Provide the (x, y) coordinate of the cell's center where the given text is located.  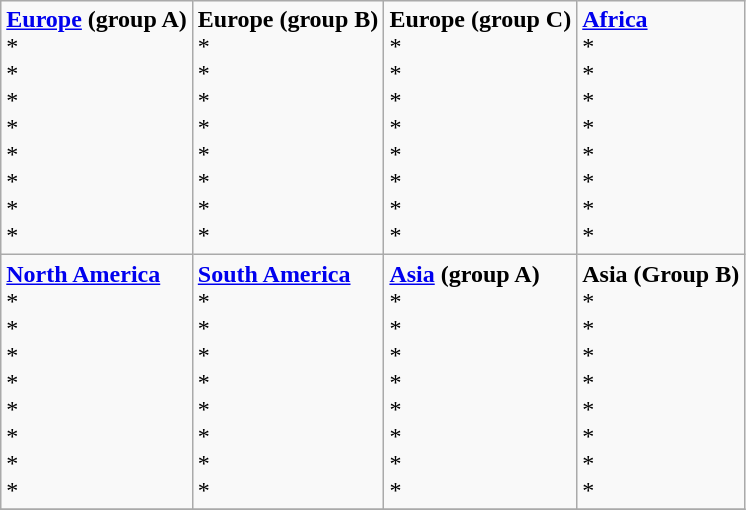
Africa* * * * * * * * (661, 128)
North America* * * * * * * * (97, 382)
South America* * * * * * * * (288, 382)
Europe (group B)* * * * * * * * (288, 128)
Europe (group C)* * * * * * * * (480, 128)
Asia (group A)* * * * * * * * (480, 382)
Asia (Group B)* * * * * * * * (661, 382)
Europe (group A)* * * * * * * * (97, 128)
